Detect which cell encompasses the target text, then output its (x, y) center coordinate. 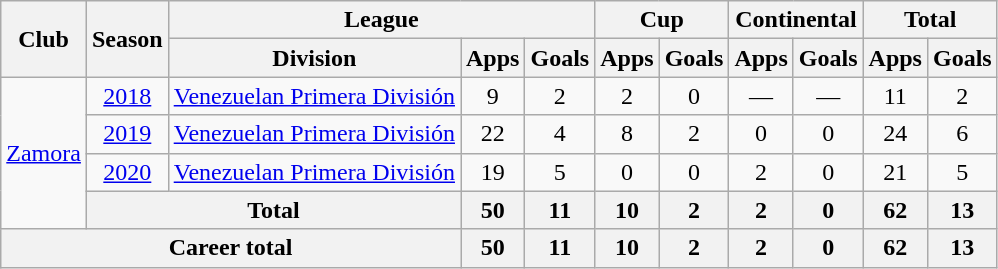
9 (492, 96)
Cup (662, 20)
22 (492, 134)
Zamora (44, 153)
2018 (127, 96)
Division (314, 58)
Season (127, 39)
6 (962, 134)
21 (895, 172)
8 (627, 134)
2019 (127, 134)
League (381, 20)
24 (895, 134)
Club (44, 39)
4 (560, 134)
Career total (231, 248)
2020 (127, 172)
Continental (796, 20)
19 (492, 172)
